Output the (x, y) coordinate of the center of the cell containing the given text.  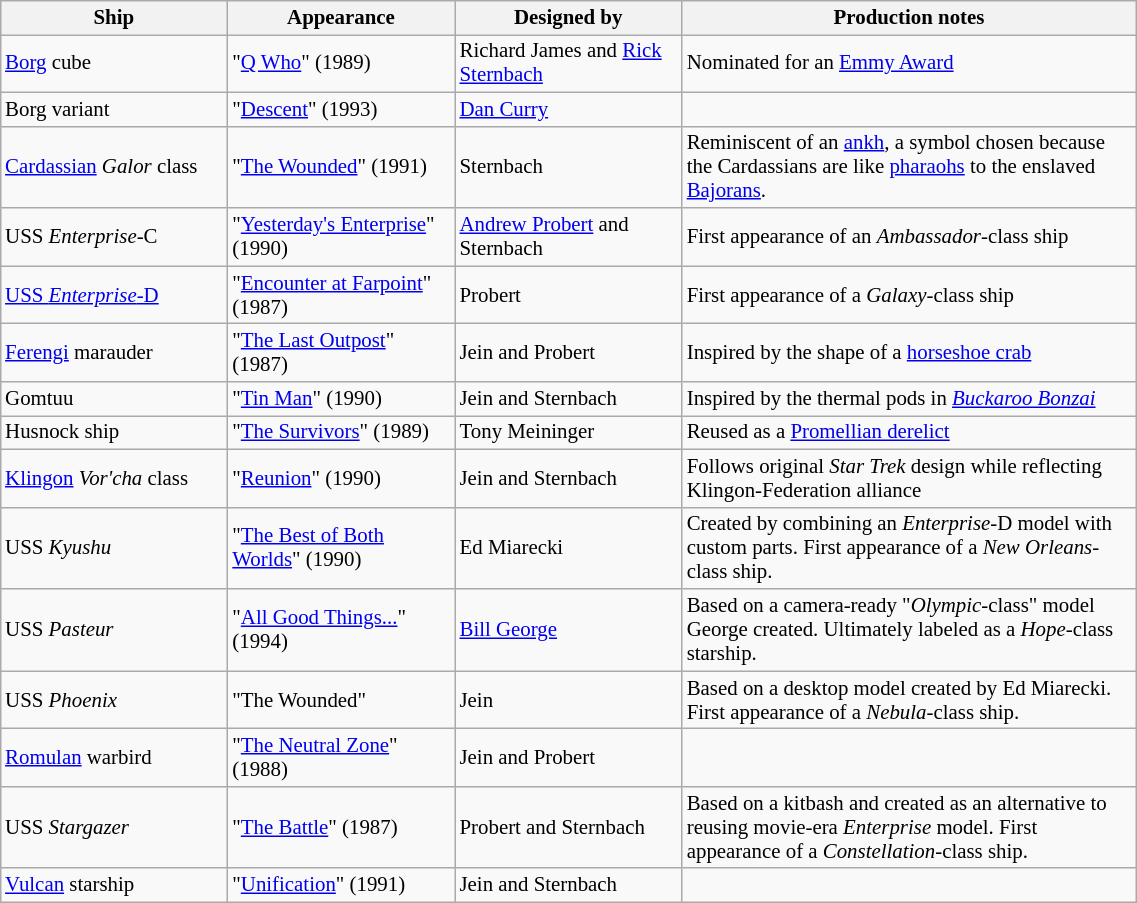
Based on a camera-ready "Olympic-class" model George created. Ultimately labeled as a Hope-class starship. (909, 630)
Probert and Sternbach (568, 828)
"Descent" (1993) (340, 109)
"Q Who" (1989) (340, 64)
Richard James and Rick Sternbach (568, 64)
Borg variant (114, 109)
USS Stargazer (114, 828)
USS Pasteur (114, 630)
Created by combining an Enterprise-D model with custom parts. First appearance of a New Orleans-class ship. (909, 548)
Sternbach (568, 167)
Tony Meininger (568, 433)
Dan Curry (568, 109)
"Reunion" (1990) (340, 478)
"Tin Man" (1990) (340, 399)
Inspired by the shape of a horseshoe crab (909, 353)
Jein (568, 700)
"Encounter at Farpoint" (1987) (340, 295)
Reused as a Promellian derelict (909, 433)
First appearance of an Ambassador-class ship (909, 237)
"The Wounded" (340, 700)
Designed by (568, 18)
"Yesterday's Enterprise" (1990) (340, 237)
Klingon Vor'cha class (114, 478)
Based on a kitbash and created as an alternative to reusing movie-era Enterprise model. First appearance of a Constellation-class ship. (909, 828)
USS Enterprise-C (114, 237)
"All Good Things..." (1994) (340, 630)
Follows original Star Trek design while reflecting Klingon-Federation alliance (909, 478)
Inspired by the thermal pods in Buckaroo Bonzai (909, 399)
Cardassian Galor class (114, 167)
"The Last Outpost" (1987) (340, 353)
Probert (568, 295)
Romulan warbird (114, 758)
Ed Miarecki (568, 548)
"The Neutral Zone" (1988) (340, 758)
Reminiscent of an ankh, a symbol chosen because the Cardassians are like pharaohs to the enslaved Bajorans. (909, 167)
Production notes (909, 18)
USS Phoenix (114, 700)
Ferengi marauder (114, 353)
Borg cube (114, 64)
Ship (114, 18)
Appearance (340, 18)
Gomtuu (114, 399)
Bill George (568, 630)
USS Enterprise-D (114, 295)
"The Survivors" (1989) (340, 433)
"The Battle" (1987) (340, 828)
"The Wounded" (1991) (340, 167)
Nominated for an Emmy Award (909, 64)
Husnock ship (114, 433)
Andrew Probert and Sternbach (568, 237)
Based on a desktop model created by Ed Miarecki. First appearance of a Nebula-class ship. (909, 700)
Vulcan starship (114, 885)
USS Kyushu (114, 548)
"Unification" (1991) (340, 885)
"The Best of Both Worlds" (1990) (340, 548)
First appearance of a Galaxy-class ship (909, 295)
